Search for the cell housing the specified text and yield its (X, Y) center coordinate. 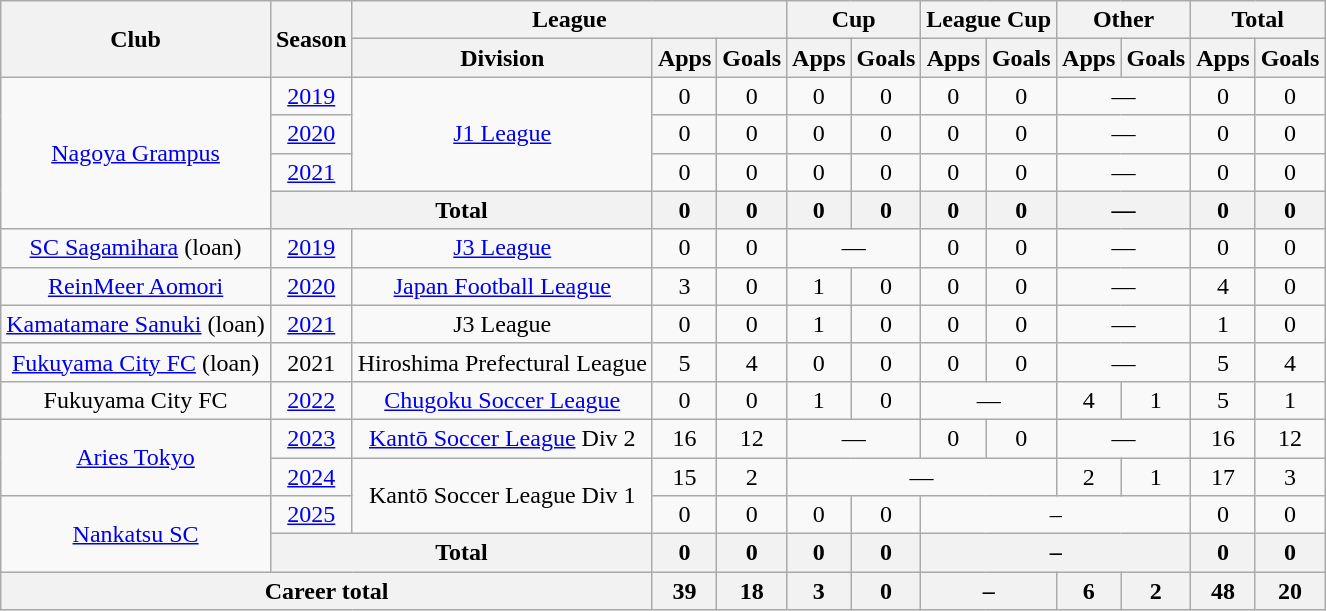
Kamatamare Sanuki (loan) (136, 324)
Nankatsu SC (136, 534)
6 (1089, 591)
18 (752, 591)
Japan Football League (502, 286)
Other (1124, 20)
Season (311, 39)
Cup (854, 20)
SC Sagamihara (loan) (136, 248)
Kantō Soccer League Div 1 (502, 496)
Aries Tokyo (136, 457)
ReinMeer Aomori (136, 286)
39 (684, 591)
2023 (311, 438)
17 (1223, 477)
2024 (311, 477)
48 (1223, 591)
Nagoya Grampus (136, 153)
Kantō Soccer League Div 2 (502, 438)
20 (1290, 591)
Division (502, 58)
Fukuyama City FC (loan) (136, 362)
Chugoku Soccer League (502, 400)
Fukuyama City FC (136, 400)
League (569, 20)
2025 (311, 515)
15 (684, 477)
J1 League (502, 134)
League Cup (989, 20)
Club (136, 39)
Career total (327, 591)
Hiroshima Prefectural League (502, 362)
2022 (311, 400)
